Return the [X, Y] coordinate for the center point of the cell that contains the specified text.  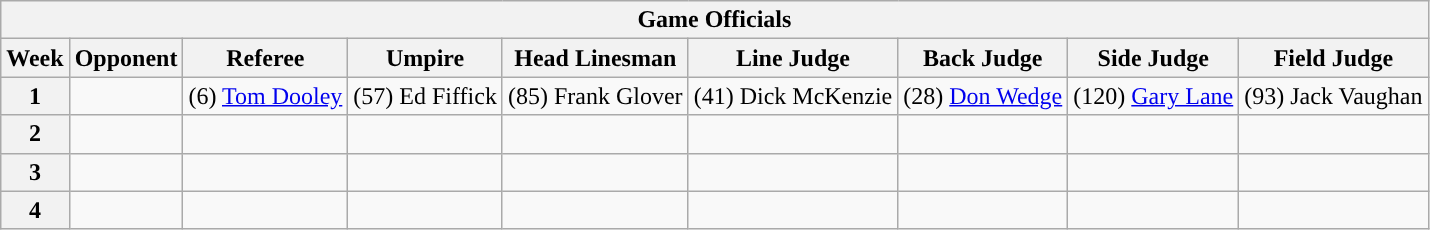
4 [35, 210]
Head Linesman [595, 58]
(120) Gary Lane [1154, 96]
(6) Tom Dooley [266, 96]
Opponent [126, 58]
Side Judge [1154, 58]
(28) Don Wedge [983, 96]
(57) Ed Fiffick [426, 96]
Umpire [426, 58]
Game Officials [714, 20]
Back Judge [983, 58]
1 [35, 96]
Week [35, 58]
(41) Dick McKenzie [793, 96]
(93) Jack Vaughan [1334, 96]
3 [35, 172]
(85) Frank Glover [595, 96]
Referee [266, 58]
Line Judge [793, 58]
2 [35, 134]
Field Judge [1334, 58]
